Pinpoint the cell where the given text exists, returning its [x, y] midpoint coordinate. 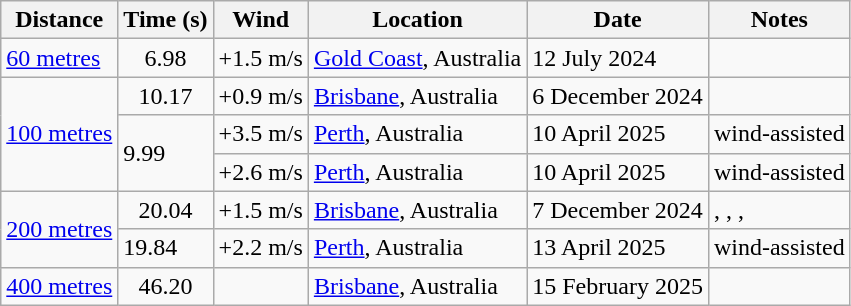
+2.2 m/s [260, 248]
7 December 2024 [618, 210]
20.04 [166, 210]
Distance [60, 20]
, , , [779, 210]
Gold Coast, Australia [417, 58]
+2.6 m/s [260, 172]
+3.5 m/s [260, 134]
46.20 [166, 286]
200 metres [60, 229]
10.17 [166, 96]
Date [618, 20]
13 April 2025 [618, 248]
100 metres [60, 134]
6.98 [166, 58]
Notes [779, 20]
19.84 [166, 248]
15 February 2025 [618, 286]
60 metres [60, 58]
Location [417, 20]
12 July 2024 [618, 58]
Time (s) [166, 20]
400 metres [60, 286]
+0.9 m/s [260, 96]
9.99 [166, 153]
6 December 2024 [618, 96]
Wind [260, 20]
